Extract the (x, y) coordinate from the center of the cell holding the provided text.  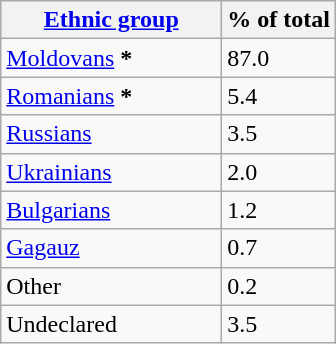
5.4 (279, 96)
% of total (279, 20)
Gagauz (112, 248)
Undeclared (112, 324)
Russians (112, 134)
Ukrainians (112, 172)
Bulgarians (112, 210)
2.0 (279, 172)
0.2 (279, 286)
Moldovans * (112, 58)
1.2 (279, 210)
87.0 (279, 58)
Other (112, 286)
Romanians * (112, 96)
0.7 (279, 248)
Ethnic group (112, 20)
